For the text-containing cell, return its midpoint in [X, Y] coordinate format. 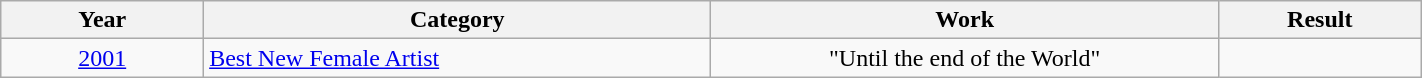
Result [1320, 20]
Category [458, 20]
Work [964, 20]
Best New Female Artist [458, 58]
2001 [102, 58]
"Until the end of the World" [964, 58]
Year [102, 20]
